Find where the given text appears and provide that cell's center as [X, Y] coordinate. 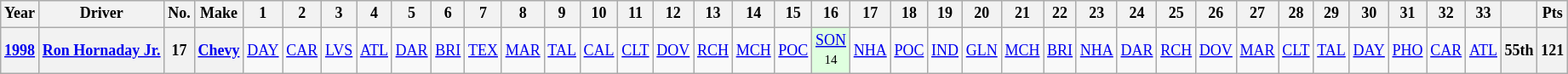
31 [1408, 14]
TEX [484, 50]
Year [20, 14]
7 [484, 14]
15 [793, 14]
14 [753, 14]
4 [375, 14]
SON14 [831, 50]
24 [1137, 14]
CAL [599, 50]
16 [831, 14]
25 [1176, 14]
2 [302, 14]
30 [1369, 14]
10 [599, 14]
Ron Hornaday Jr. [101, 50]
121 [1553, 50]
6 [448, 14]
GLN [981, 50]
33 [1484, 14]
21 [1022, 14]
No. [179, 14]
29 [1331, 14]
20 [981, 14]
55th [1519, 50]
Driver [101, 14]
Make [219, 14]
18 [909, 14]
3 [339, 14]
IND [945, 50]
23 [1096, 14]
LVS [339, 50]
28 [1296, 14]
27 [1257, 14]
8 [523, 14]
9 [562, 14]
PHO [1408, 50]
12 [673, 14]
Pts [1553, 14]
19 [945, 14]
Chevy [219, 50]
1 [263, 14]
13 [713, 14]
32 [1446, 14]
22 [1061, 14]
1998 [20, 50]
11 [635, 14]
5 [412, 14]
26 [1216, 14]
